Return [X, Y] of the center of cell containing provided text 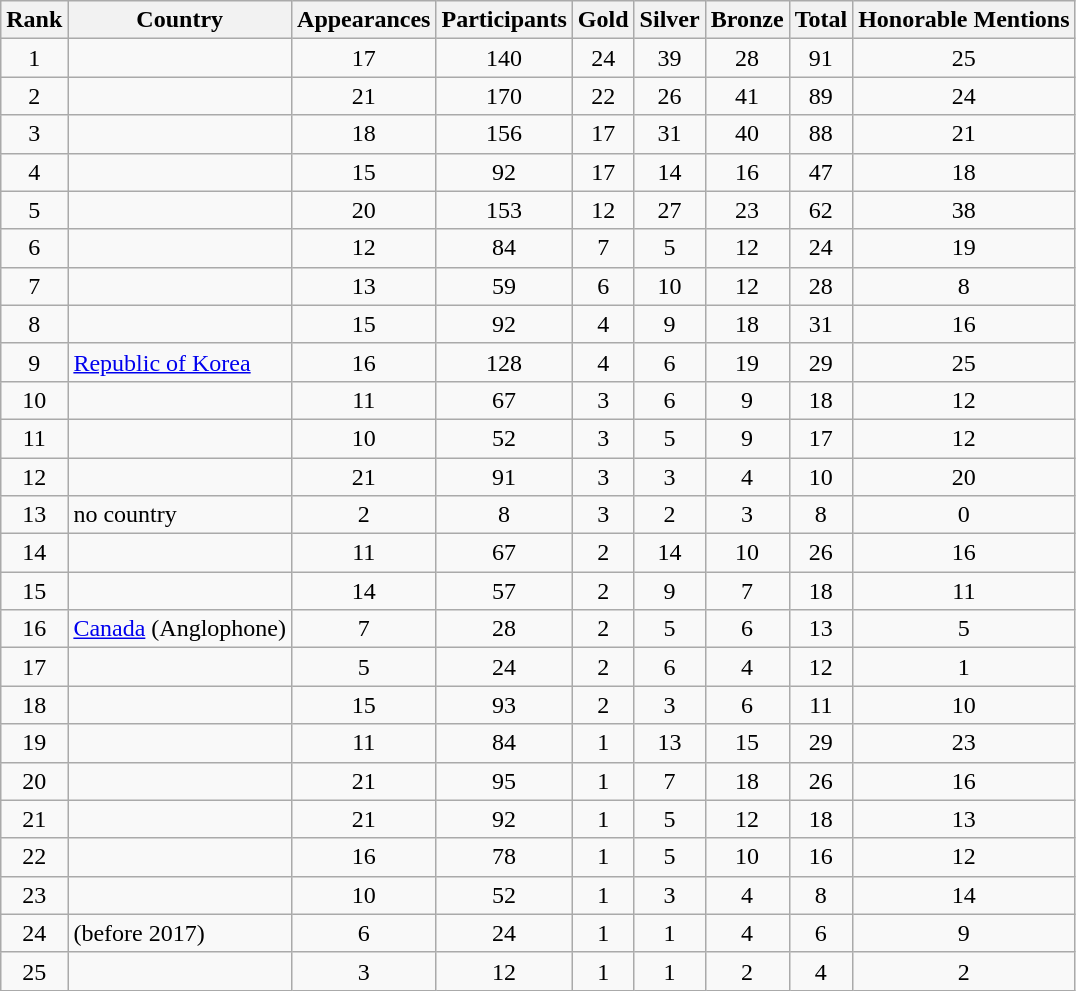
0 [964, 515]
89 [821, 96]
47 [821, 172]
41 [747, 96]
no country [180, 515]
27 [670, 210]
93 [504, 705]
128 [504, 362]
Gold [603, 20]
95 [504, 781]
Total [821, 20]
Republic of Korea [180, 362]
Canada (Anglophone) [180, 629]
Silver [670, 20]
156 [504, 134]
140 [504, 58]
Participants [504, 20]
39 [670, 58]
Rank [34, 20]
(before 2017) [180, 933]
57 [504, 591]
Honorable Mentions [964, 20]
78 [504, 857]
62 [821, 210]
38 [964, 210]
153 [504, 210]
170 [504, 96]
Bronze [747, 20]
40 [747, 134]
59 [504, 286]
Appearances [364, 20]
Country [180, 20]
88 [821, 134]
